Find where the given text appears and provide that cell's center as [x, y] coordinate. 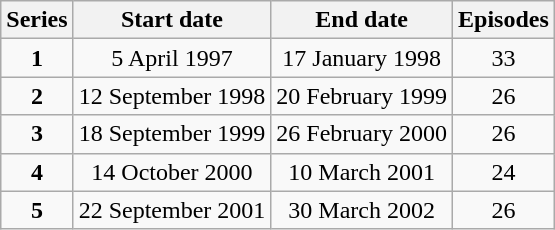
End date [362, 20]
2 [37, 96]
17 January 1998 [362, 58]
12 September 1998 [172, 96]
24 [504, 172]
5 April 1997 [172, 58]
10 March 2001 [362, 172]
4 [37, 172]
1 [37, 58]
18 September 1999 [172, 134]
14 October 2000 [172, 172]
22 September 2001 [172, 210]
Series [37, 20]
26 February 2000 [362, 134]
5 [37, 210]
Episodes [504, 20]
20 February 1999 [362, 96]
Start date [172, 20]
3 [37, 134]
33 [504, 58]
30 March 2002 [362, 210]
